Detect which cell encompasses the target text, then output its (X, Y) center coordinate. 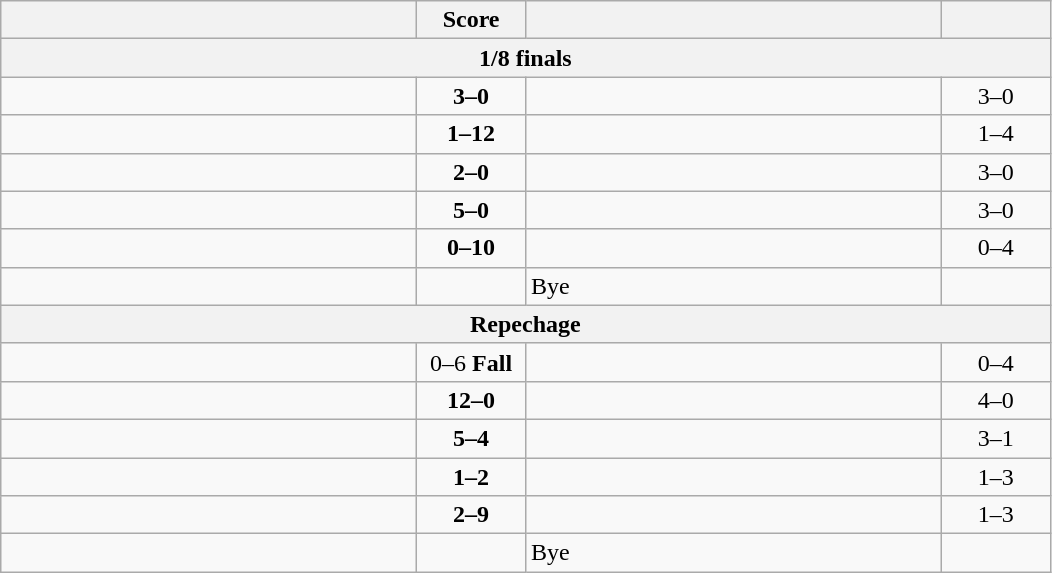
2–0 (472, 172)
1/8 finals (526, 58)
5–4 (472, 438)
2–9 (472, 515)
Repechage (526, 324)
1–4 (996, 134)
1–2 (472, 477)
0–6 Fall (472, 362)
5–0 (472, 210)
1–12 (472, 134)
4–0 (996, 400)
3–1 (996, 438)
12–0 (472, 400)
0–10 (472, 248)
Score (472, 20)
